Detect which cell encompasses the target text, then output its [x, y] center coordinate. 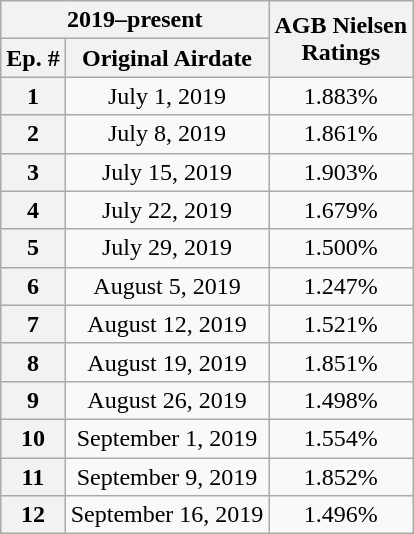
July 22, 2019 [167, 210]
12 [33, 515]
September 16, 2019 [167, 515]
1.679% [341, 210]
4 [33, 210]
August 12, 2019 [167, 324]
2019–present [135, 20]
1 [33, 96]
August 5, 2019 [167, 286]
August 19, 2019 [167, 362]
8 [33, 362]
August 26, 2019 [167, 400]
6 [33, 286]
July 29, 2019 [167, 248]
1.521% [341, 324]
July 8, 2019 [167, 134]
1.852% [341, 477]
2 [33, 134]
September 9, 2019 [167, 477]
9 [33, 400]
1.247% [341, 286]
1.851% [341, 362]
1.500% [341, 248]
1.498% [341, 400]
Original Airdate [167, 58]
1.861% [341, 134]
5 [33, 248]
3 [33, 172]
July 15, 2019 [167, 172]
September 1, 2019 [167, 438]
July 1, 2019 [167, 96]
1.554% [341, 438]
Ep. # [33, 58]
1.903% [341, 172]
1.496% [341, 515]
7 [33, 324]
AGB NielsenRatings [341, 39]
10 [33, 438]
1.883% [341, 96]
11 [33, 477]
